Determine the [x, y] coordinate at the center of the cell enclosing the given text.  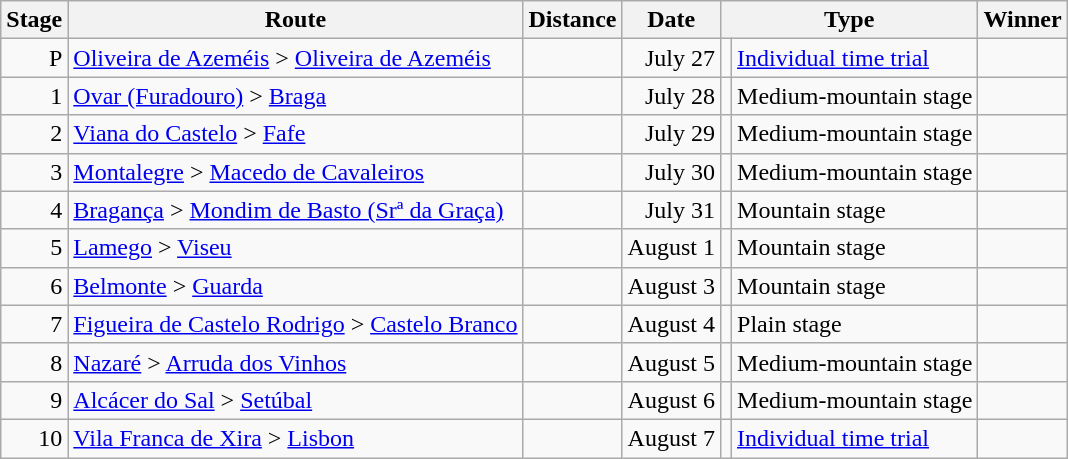
5 [34, 248]
Ovar (Furadouro) > Braga [296, 96]
2 [34, 134]
August 5 [671, 362]
July 28 [671, 96]
August 3 [671, 286]
Viana do Castelo > Fafe [296, 134]
4 [34, 210]
Winner [1022, 20]
August 7 [671, 438]
3 [34, 172]
July 29 [671, 134]
7 [34, 324]
Date [671, 20]
July 27 [671, 58]
Plain stage [855, 324]
Nazaré > Arruda dos Vinhos [296, 362]
Route [296, 20]
Bragança > Mondim de Basto (Srª da Graça) [296, 210]
August 1 [671, 248]
Figueira de Castelo Rodrigo > Castelo Branco [296, 324]
Vila Franca de Xira > Lisbon [296, 438]
Lamego > Viseu [296, 248]
Distance [572, 20]
1 [34, 96]
Montalegre > Macedo de Cavaleiros [296, 172]
Oliveira de Azeméis > Oliveira de Azeméis [296, 58]
Stage [34, 20]
Belmonte > Guarda [296, 286]
August 4 [671, 324]
July 30 [671, 172]
August 6 [671, 400]
Alcácer do Sal > Setúbal [296, 400]
Type [848, 20]
9 [34, 400]
P [34, 58]
July 31 [671, 210]
6 [34, 286]
8 [34, 362]
10 [34, 438]
